Extract the (x, y) coordinate from the center of the cell holding the provided text.  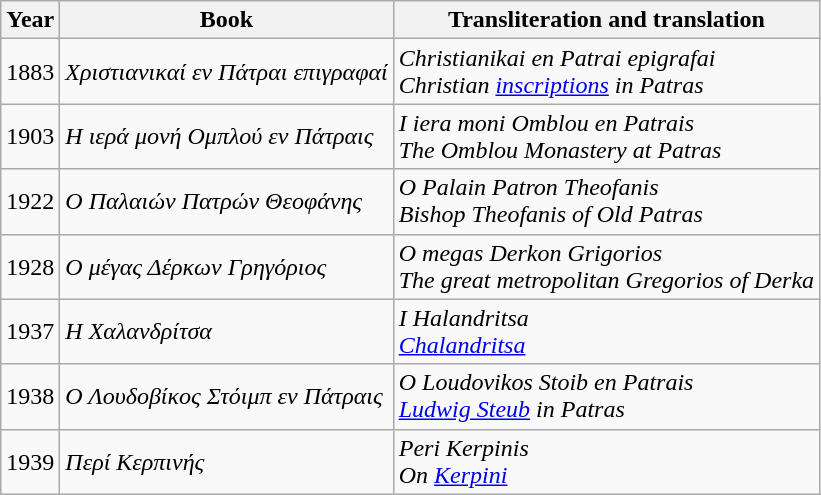
1937 (30, 332)
O Loudovikos Stoib en PatraisLudwig Steub in Patras (606, 396)
Ο Λουδοβίκος Στόιμπ εν Πάτραις (226, 396)
Ο μέγας Δέρκων Γρηγόριος (226, 266)
1938 (30, 396)
Book (226, 20)
O Palain Patron TheofanisBishop Theofanis of Old Patras (606, 202)
Η Χαλανδρίτσα (226, 332)
1922 (30, 202)
I HalandritsaChalandritsa (606, 332)
Peri Kerpinis On Kerpini (606, 462)
Περί Κερπινής (226, 462)
Χριστιανικαί εν Πάτραι επιγραφαί (226, 72)
Transliteration and translation (606, 20)
Year (30, 20)
O megas Derkon GrigoriosThe great metropolitan Gregorios of Derka (606, 266)
I iera moni Omblou en PatraisThe Omblou Monastery at Patras (606, 136)
1903 (30, 136)
1939 (30, 462)
Christianikai en Patrai epigrafaiChristian inscriptions in Patras (606, 72)
1928 (30, 266)
Η ιερά μονή Ομπλού εν Πάτραις (226, 136)
Ο Παλαιών Πατρών Θεοφάνης (226, 202)
1883 (30, 72)
